Search for the cell housing the specified text and yield its [x, y] center coordinate. 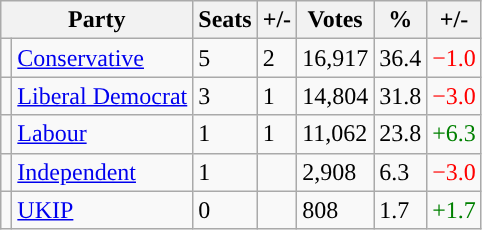
6.3 [400, 172]
0 [225, 210]
2,908 [336, 172]
11,062 [336, 134]
+1.7 [454, 210]
−1.0 [454, 58]
+6.3 [454, 134]
3 [225, 96]
Party [97, 20]
16,917 [336, 58]
Liberal Democrat [102, 96]
Votes [336, 20]
2 [276, 58]
23.8 [400, 134]
% [400, 20]
14,804 [336, 96]
36.4 [400, 58]
Seats [225, 20]
Independent [102, 172]
Conservative [102, 58]
5 [225, 58]
808 [336, 210]
UKIP [102, 210]
1.7 [400, 210]
31.8 [400, 96]
Labour [102, 134]
